Identify which cell holds the provided text, then report its [X, Y] central coordinate. 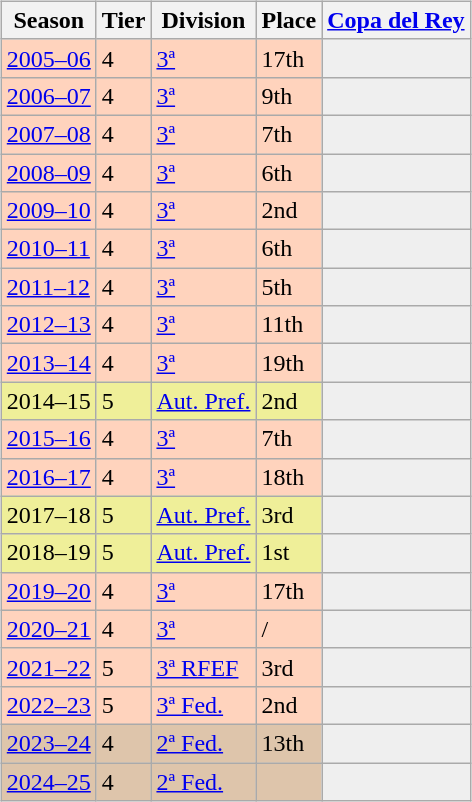
2021–22 [48, 667]
2007–08 [48, 134]
2011–12 [48, 287]
2014–15 [48, 401]
2018–19 [48, 553]
13th [289, 743]
2012–13 [48, 325]
2023–24 [48, 743]
Division [204, 20]
9th [289, 96]
19th [289, 363]
2015–16 [48, 439]
Tier [124, 20]
2006–07 [48, 96]
11th [289, 325]
2005–06 [48, 58]
/ [289, 629]
2013–14 [48, 363]
2017–18 [48, 515]
2019–20 [48, 591]
Season [48, 20]
2009–10 [48, 211]
2016–17 [48, 477]
2010–11 [48, 249]
Copa del Rey [396, 20]
2024–25 [48, 781]
2020–21 [48, 629]
3ª Fed. [204, 705]
5th [289, 287]
2022–23 [48, 705]
3ª RFEF [204, 667]
2008–09 [48, 173]
18th [289, 477]
1st [289, 553]
Place [289, 20]
